Locate the cell with the specified text and output its [X, Y] center coordinate. 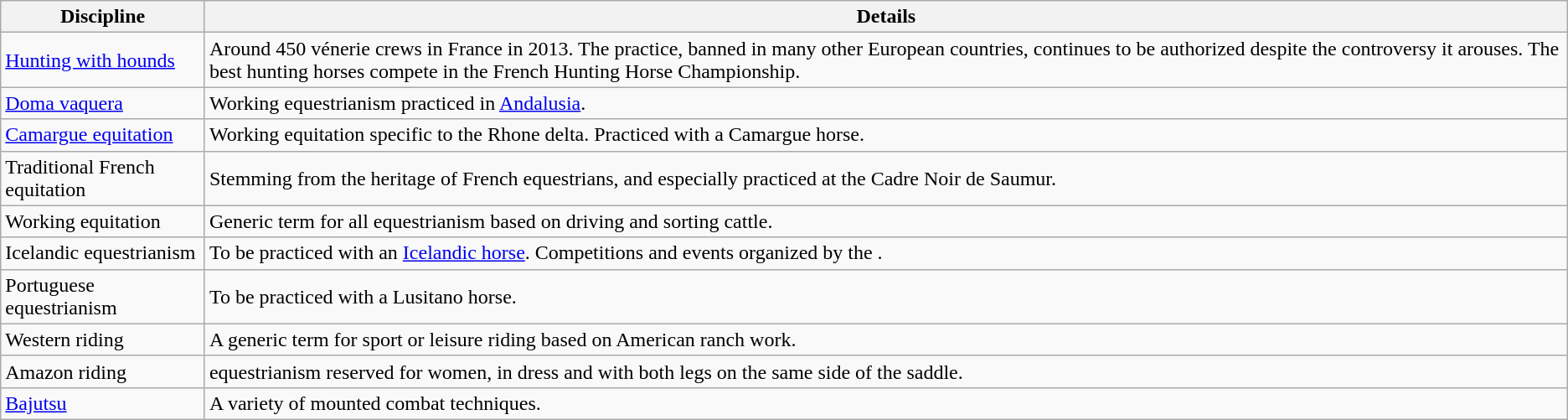
A generic term for sport or leisure riding based on American ranch work. [886, 340]
Bajutsu [103, 403]
Portuguese equestrianism [103, 297]
Generic term for all equestrianism based on driving and sorting cattle. [886, 221]
Working equestrianism practiced in Andalusia. [886, 103]
equestrianism reserved for women, in dress and with both legs on the same side of the saddle. [886, 371]
Working equitation [103, 221]
Camargue equitation [103, 135]
Details [886, 17]
Doma vaquera [103, 103]
To be practiced with a Lusitano horse. [886, 297]
To be practiced with an Icelandic horse. Competitions and events organized by the . [886, 253]
Traditional French equitation [103, 178]
Working equitation specific to the Rhone delta. Practiced with a Camargue horse. [886, 135]
Discipline [103, 17]
Hunting with hounds [103, 60]
Amazon riding [103, 371]
A variety of mounted combat techniques. [886, 403]
Western riding [103, 340]
Stemming from the heritage of French equestrians, and especially practiced at the Cadre Noir de Saumur. [886, 178]
Icelandic equestrianism [103, 253]
